Return [X, Y] of the center of cell containing provided text 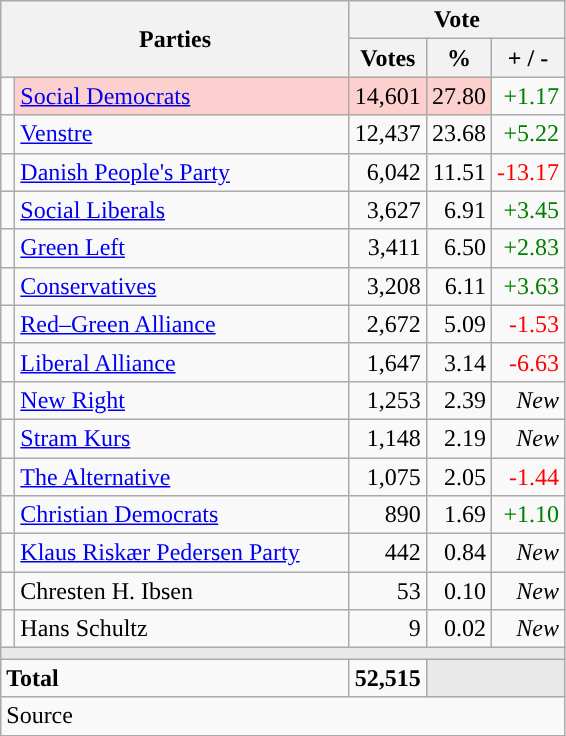
Klaus Riskær Pedersen Party [182, 553]
Green Left [182, 248]
Chresten H. Ibsen [182, 591]
3,208 [388, 286]
14,601 [388, 96]
0.02 [458, 629]
6,042 [388, 172]
1,148 [388, 438]
12,437 [388, 134]
-1.44 [528, 477]
23.68 [458, 134]
3.14 [458, 362]
Stram Kurs [182, 438]
3,411 [388, 248]
6.11 [458, 286]
+1.10 [528, 515]
27.80 [458, 96]
+2.83 [528, 248]
53 [388, 591]
Red–Green Alliance [182, 324]
2,672 [388, 324]
3,627 [388, 210]
2.05 [458, 477]
5.09 [458, 324]
2.39 [458, 400]
+ / - [528, 58]
The Alternative [182, 477]
1,075 [388, 477]
Source [283, 716]
Social Democrats [182, 96]
890 [388, 515]
New Right [182, 400]
-1.53 [528, 324]
Christian Democrats [182, 515]
442 [388, 553]
Liberal Alliance [182, 362]
+5.22 [528, 134]
2.19 [458, 438]
0.84 [458, 553]
+3.63 [528, 286]
Vote [456, 20]
6.50 [458, 248]
Venstre [182, 134]
-6.63 [528, 362]
1.69 [458, 515]
0.10 [458, 591]
6.91 [458, 210]
Danish People's Party [182, 172]
1,253 [388, 400]
% [458, 58]
Total [176, 678]
Social Liberals [182, 210]
+3.45 [528, 210]
-13.17 [528, 172]
9 [388, 629]
52,515 [388, 678]
11.51 [458, 172]
Votes [388, 58]
Hans Schultz [182, 629]
Conservatives [182, 286]
+1.17 [528, 96]
Parties [176, 39]
1,647 [388, 362]
